Provide the [x, y] coordinate of the cell's center where the given text is located.  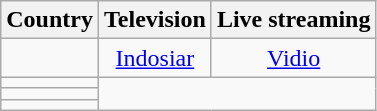
Indosiar [154, 58]
Country [50, 20]
Vidio [294, 58]
Live streaming [294, 20]
Television [154, 20]
